Scan for the cell matching the given text and deliver its (x, y) coordinate at center. 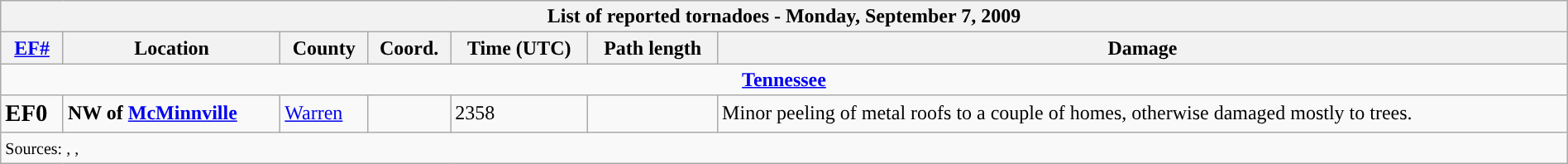
Time (UTC) (519, 48)
EF0 (32, 113)
Sources: , , (784, 147)
List of reported tornadoes - Monday, September 7, 2009 (784, 17)
Path length (653, 48)
Warren (324, 113)
Coord. (409, 48)
Damage (1143, 48)
Location (171, 48)
Minor peeling of metal roofs to a couple of homes, otherwise damaged mostly to trees. (1143, 113)
EF# (32, 48)
County (324, 48)
2358 (519, 113)
NW of McMinnville (171, 113)
Tennessee (784, 80)
